Output the [x, y] coordinate of the center of the cell containing the given text.  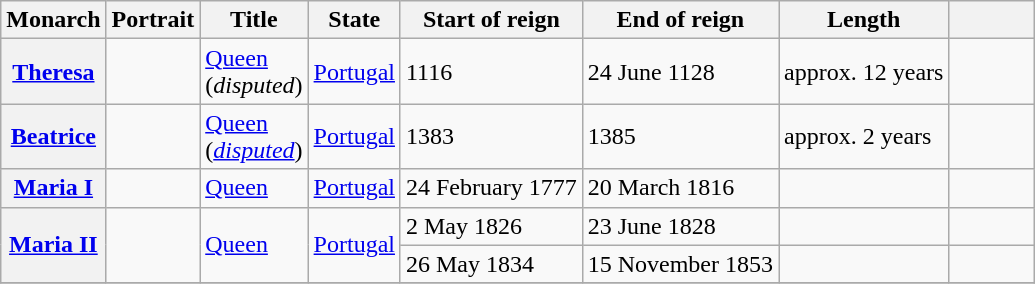
approx. 2 years [864, 136]
1385 [680, 136]
20 March 1816 [680, 188]
approx. 12 years [864, 72]
End of reign [680, 20]
Monarch [54, 20]
Theresa [54, 72]
2 May 1826 [491, 226]
Maria I [54, 188]
Length [864, 20]
26 May 1834 [491, 264]
State [354, 20]
Maria II [54, 245]
Beatrice [54, 136]
Title [254, 20]
Portrait [153, 20]
1383 [491, 136]
24 June 1128 [680, 72]
Start of reign [491, 20]
1116 [491, 72]
24 February 1777 [491, 188]
15 November 1853 [680, 264]
23 June 1828 [680, 226]
